For the text-containing cell, return its midpoint in [X, Y] coordinate format. 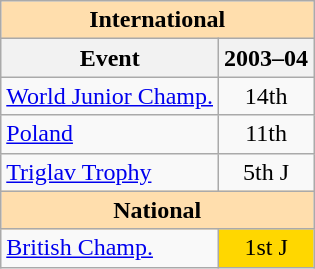
Triglav Trophy [110, 172]
1st J [266, 248]
2003–04 [266, 58]
Poland [110, 134]
11th [266, 134]
National [158, 210]
World Junior Champ. [110, 96]
5th J [266, 172]
14th [266, 96]
British Champ. [110, 248]
Event [110, 58]
International [158, 20]
